Detect which cell encompasses the target text, then output its (X, Y) center coordinate. 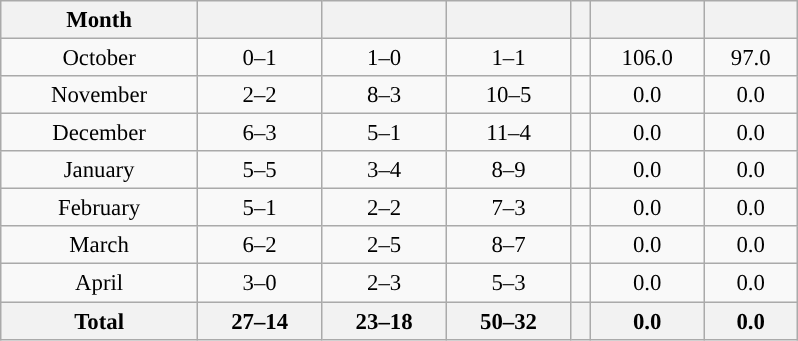
November (100, 95)
8–9 (508, 170)
April (100, 283)
October (100, 58)
0–1 (259, 58)
1–0 (384, 58)
27–14 (259, 321)
97.0 (750, 58)
5–5 (259, 170)
8–3 (384, 95)
Total (100, 321)
December (100, 133)
1–1 (508, 58)
2–5 (384, 245)
8–7 (508, 245)
February (100, 208)
6–3 (259, 133)
2–3 (384, 283)
3–4 (384, 170)
23–18 (384, 321)
11–4 (508, 133)
5–3 (508, 283)
March (100, 245)
January (100, 170)
6–2 (259, 245)
50–32 (508, 321)
7–3 (508, 208)
10–5 (508, 95)
Month (100, 20)
106.0 (647, 58)
3–0 (259, 283)
